Search for the cell housing the specified text and yield its (x, y) center coordinate. 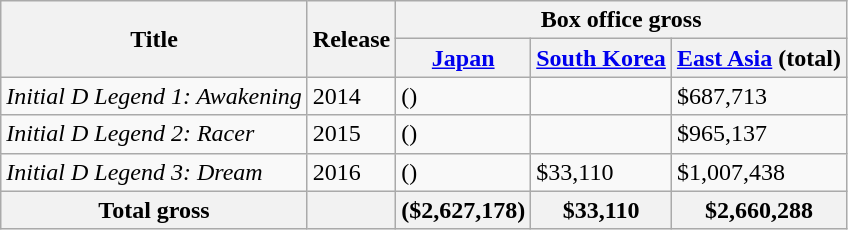
Initial D Legend 3: Dream (154, 172)
2014 (351, 96)
Initial D Legend 2: Racer (154, 134)
Japan (464, 58)
Title (154, 39)
2016 (351, 172)
2015 (351, 134)
Release (351, 39)
East Asia (total) (758, 58)
($2,627,178) (464, 210)
$965,137 (758, 134)
South Korea (602, 58)
Initial D Legend 1: Awakening (154, 96)
$1,007,438 (758, 172)
Box office gross (622, 20)
$2,660,288 (758, 210)
$687,713 (758, 96)
Total gross (154, 210)
